Capture the cell that displays the provided text and extract its (x, y) central coordinate. 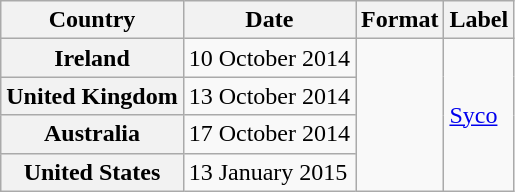
Syco (479, 115)
13 January 2015 (269, 172)
Date (269, 20)
Ireland (92, 58)
Country (92, 20)
United States (92, 172)
Format (400, 20)
Australia (92, 134)
United Kingdom (92, 96)
10 October 2014 (269, 58)
Label (479, 20)
13 October 2014 (269, 96)
17 October 2014 (269, 134)
